From the cell containing the given text, extract its center point as [x, y] coordinate. 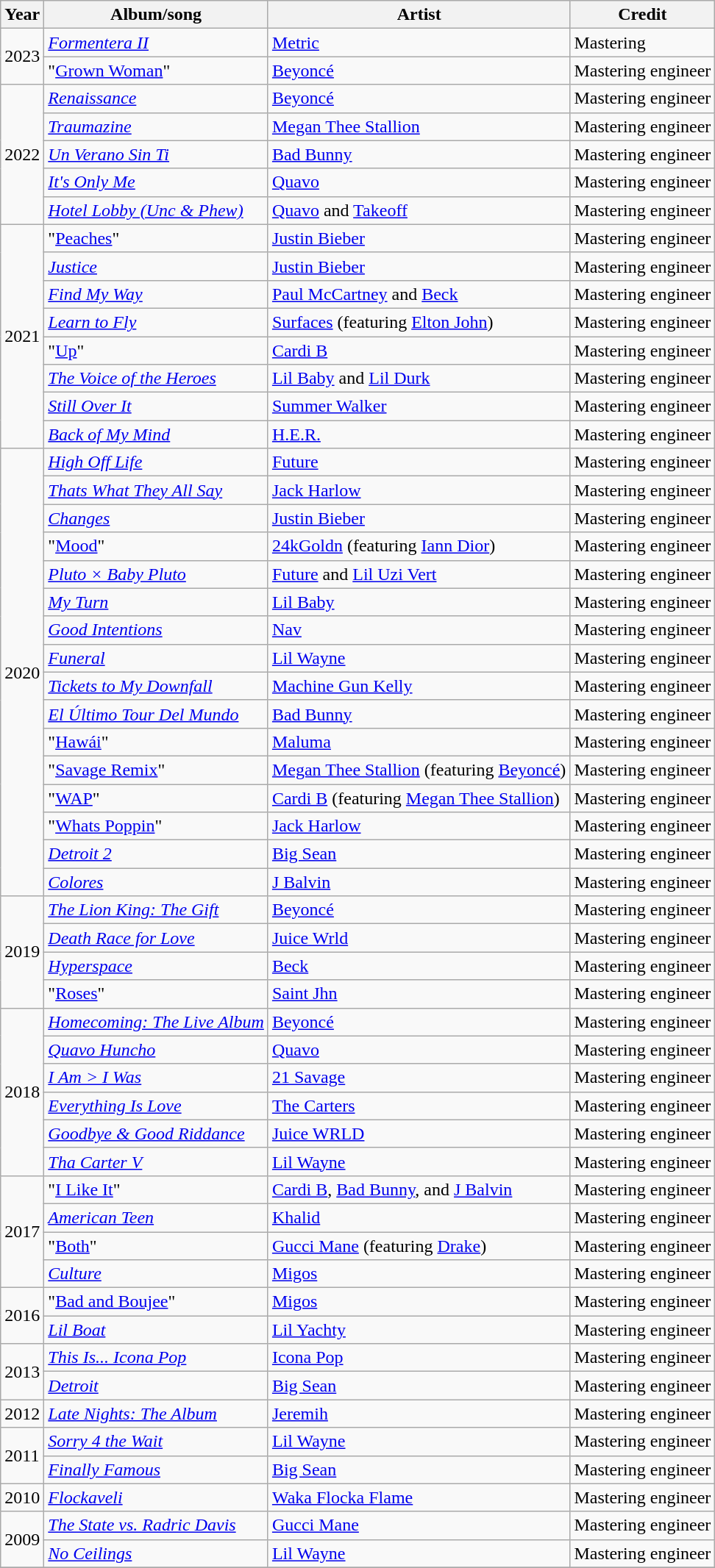
Pluto × Baby Pluto [156, 574]
Metric [419, 43]
2009 [22, 1539]
24kGoldn (featuring Iann Dior) [419, 546]
Finally Famous [156, 1469]
Nav [419, 630]
Maluma [419, 742]
Changes [156, 518]
Colores [156, 882]
Thats What They All Say [156, 490]
American Teen [156, 1217]
It's Only Me [156, 182]
2017 [22, 1231]
Megan Thee Stallion (featuring Beyoncé) [419, 770]
Lil Yachty [419, 1330]
Flockaveli [156, 1497]
The Voice of the Heroes [156, 379]
2023 [22, 57]
Death Race for Love [156, 938]
H.E.R. [419, 434]
The Lion King: The Gift [156, 910]
Credit [643, 15]
Album/song [156, 15]
Everything Is Love [156, 1106]
Justice [156, 266]
Hyperspace [156, 966]
The State vs. Radric Davis [156, 1525]
Quavo and Takeoff [419, 210]
Mastering [643, 43]
Surfaces (featuring Elton John) [419, 322]
J Balvin [419, 882]
Year [22, 15]
2010 [22, 1497]
Juice WRLD [419, 1134]
Paul McCartney and Beck [419, 294]
Artist [419, 15]
"I Like It" [156, 1189]
Renaissance [156, 99]
Future [419, 462]
Formentera II [156, 43]
"Grown Woman" [156, 71]
The Carters [419, 1106]
Late Nights: The Album [156, 1414]
Cardi B (featuring Megan Thee Stallion) [419, 798]
Learn to Fly [156, 322]
Lil Boat [156, 1330]
2012 [22, 1414]
Goodbye & Good Riddance [156, 1134]
Good Intentions [156, 630]
Culture [156, 1274]
High Off Life [156, 462]
2021 [22, 336]
"Mood" [156, 546]
2016 [22, 1316]
Summer Walker [419, 407]
"WAP" [156, 798]
Quavo Huncho [156, 1050]
Cardi B [419, 351]
"Savage Remix" [156, 770]
"Roses" [156, 994]
Lil Baby and Lil Durk [419, 379]
Still Over It [156, 407]
Traumazine [156, 126]
2013 [22, 1372]
"Peaches" [156, 238]
2020 [22, 672]
2011 [22, 1456]
Waka Flocka Flame [419, 1497]
Gucci Mane [419, 1525]
Tha Carter V [156, 1161]
Sorry 4 the Wait [156, 1442]
Hotel Lobby (Unc & Phew) [156, 210]
My Turn [156, 602]
Icona Pop [419, 1358]
This Is... Icona Pop [156, 1358]
Cardi B, Bad Bunny, and J Balvin [419, 1189]
Detroit 2 [156, 854]
"Whats Poppin" [156, 826]
Funeral [156, 658]
"Bad and Boujee" [156, 1302]
Tickets to My Downfall [156, 686]
Gucci Mane (featuring Drake) [419, 1246]
2018 [22, 1092]
"Up" [156, 351]
Lil Baby [419, 602]
Future and Lil Uzi Vert [419, 574]
Detroit [156, 1386]
Khalid [419, 1217]
2022 [22, 154]
Find My Way [156, 294]
Beck [419, 966]
"Hawái" [156, 742]
Machine Gun Kelly [419, 686]
El Último Tour Del Mundo [156, 714]
Homecoming: The Live Album [156, 1022]
21 Savage [419, 1078]
I Am > I Was [156, 1078]
Jeremih [419, 1414]
2019 [22, 952]
Back of My Mind [156, 434]
Megan Thee Stallion [419, 126]
Juice Wrld [419, 938]
No Ceilings [156, 1553]
Un Verano Sin Ti [156, 154]
Saint Jhn [419, 994]
"Both" [156, 1246]
